From the cell containing the given text, extract its center point as [X, Y] coordinate. 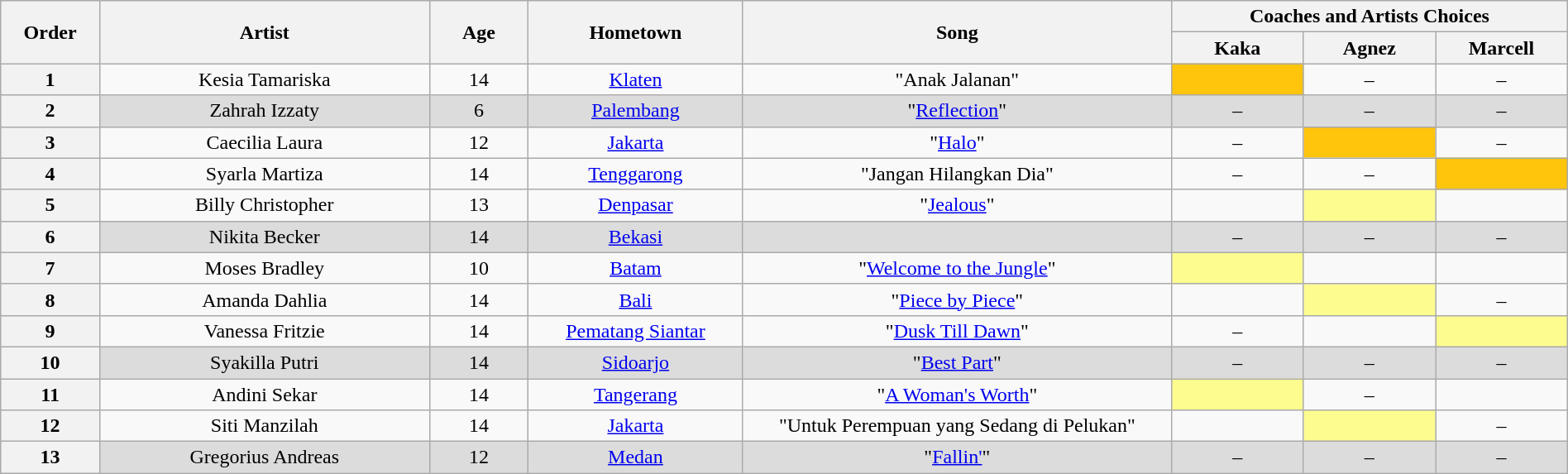
Nikita Becker [265, 237]
Marcell [1502, 48]
Moses Bradley [265, 268]
Denpasar [635, 205]
Order [50, 32]
Kesia Tamariska [265, 79]
Siti Manzilah [265, 426]
Billy Christopher [265, 205]
Coaches and Artists Choices [1370, 17]
"Piece by Piece" [958, 299]
Sidoarjo [635, 362]
Agnez [1370, 48]
Age [479, 32]
Klaten [635, 79]
Gregorius Andreas [265, 457]
Medan [635, 457]
Syarla Martiza [265, 174]
2 [50, 111]
Vanessa Fritzie [265, 331]
4 [50, 174]
"Reflection" [958, 111]
Kaka [1238, 48]
Bekasi [635, 237]
Zahrah Izzaty [265, 111]
"Jealous" [958, 205]
Batam [635, 268]
"Welcome to the Jungle" [958, 268]
Andini Sekar [265, 395]
Tangerang [635, 395]
Song [958, 32]
Amanda Dahlia [265, 299]
Caecilia Laura [265, 142]
"Fallin'" [958, 457]
Artist [265, 32]
Pematang Siantar [635, 331]
Hometown [635, 32]
1 [50, 79]
Palembang [635, 111]
Syakilla Putri [265, 362]
"A Woman's Worth" [958, 395]
9 [50, 331]
3 [50, 142]
"Dusk Till Dawn" [958, 331]
"Anak Jalanan" [958, 79]
"Untuk Perempuan yang Sedang di Pelukan" [958, 426]
8 [50, 299]
"Jangan Hilangkan Dia" [958, 174]
7 [50, 268]
Bali [635, 299]
11 [50, 395]
"Halo" [958, 142]
5 [50, 205]
"Best Part" [958, 362]
Tenggarong [635, 174]
